Identify which cell holds the provided text, then report its (X, Y) central coordinate. 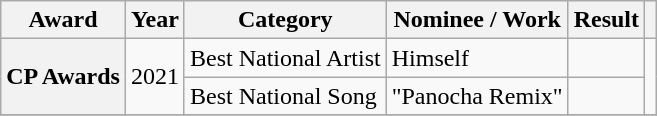
Nominee / Work (477, 20)
Result (606, 20)
Award (64, 20)
Year (154, 20)
"Panocha Remix" (477, 96)
Best National Song (285, 96)
Himself (477, 58)
Category (285, 20)
2021 (154, 77)
CP Awards (64, 77)
Best National Artist (285, 58)
